Search for the cell housing the specified text and yield its (X, Y) center coordinate. 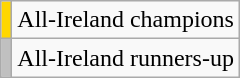
All-Ireland champions (126, 20)
All-Ireland runners-up (126, 58)
